Return the [x, y] coordinate for the center point of the cell that contains the specified text.  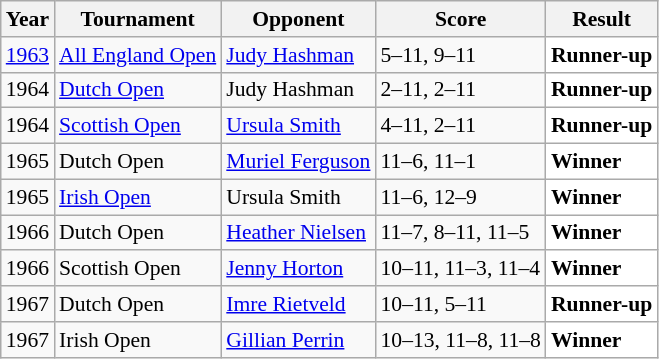
Gillian Perrin [298, 340]
1963 [28, 55]
Tournament [138, 19]
Opponent [298, 19]
Year [28, 19]
10–13, 11–8, 11–8 [460, 340]
Jenny Horton [298, 269]
10–11, 11–3, 11–4 [460, 269]
4–11, 2–11 [460, 126]
Score [460, 19]
2–11, 2–11 [460, 90]
5–11, 9–11 [460, 55]
Muriel Ferguson [298, 162]
11–6, 11–1 [460, 162]
All England Open [138, 55]
11–6, 12–9 [460, 197]
10–11, 5–11 [460, 304]
Imre Rietveld [298, 304]
11–7, 8–11, 11–5 [460, 233]
Heather Nielsen [298, 233]
Result [602, 19]
